For the text-containing cell, return its midpoint in (X, Y) coordinate format. 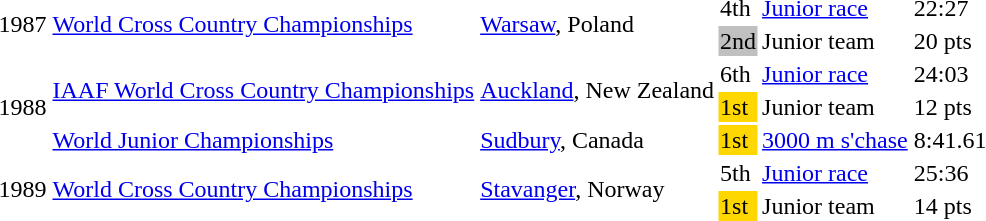
6th (738, 74)
World Junior Championships (264, 140)
IAAF World Cross Country Championships (264, 90)
Auckland, New Zealand (598, 90)
3000 m s'chase (836, 140)
Stavanger, Norway (598, 190)
2nd (738, 41)
5th (738, 173)
World Cross Country Championships (264, 190)
Sudbury, Canada (598, 140)
